For the text-containing cell, return its midpoint in (x, y) coordinate format. 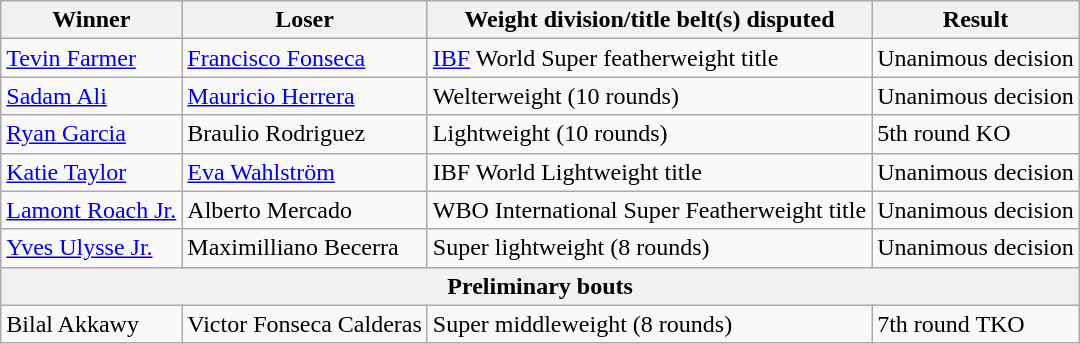
IBF World Lightweight title (649, 172)
Mauricio Herrera (305, 96)
IBF World Super featherweight title (649, 58)
Preliminary bouts (540, 286)
Winner (92, 20)
Ryan Garcia (92, 134)
Tevin Farmer (92, 58)
5th round KO (976, 134)
Francisco Fonseca (305, 58)
Eva Wahlström (305, 172)
Loser (305, 20)
Braulio Rodriguez (305, 134)
Lamont Roach Jr. (92, 210)
Victor Fonseca Calderas (305, 324)
Alberto Mercado (305, 210)
Katie Taylor (92, 172)
WBO International Super Featherweight title (649, 210)
Maximilliano Becerra (305, 248)
7th round TKO (976, 324)
Yves Ulysse Jr. (92, 248)
Super middleweight (8 rounds) (649, 324)
Result (976, 20)
Lightweight (10 rounds) (649, 134)
Bilal Akkawy (92, 324)
Sadam Ali (92, 96)
Weight division/title belt(s) disputed (649, 20)
Welterweight (10 rounds) (649, 96)
Super lightweight (8 rounds) (649, 248)
